Identify which cell holds the provided text, then report its [x, y] central coordinate. 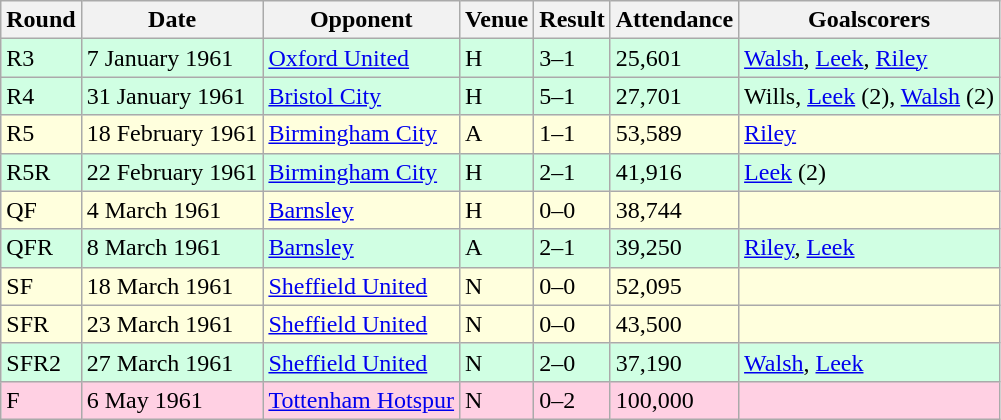
31 January 1961 [172, 96]
R5R [41, 172]
1–1 [572, 134]
R5 [41, 134]
18 February 1961 [172, 134]
8 March 1961 [172, 248]
100,000 [674, 400]
Venue [497, 20]
37,190 [674, 362]
0–2 [572, 400]
Bristol City [362, 96]
22 February 1961 [172, 172]
27,701 [674, 96]
43,500 [674, 324]
5–1 [572, 96]
R4 [41, 96]
SFR2 [41, 362]
Round [41, 20]
SFR [41, 324]
18 March 1961 [172, 286]
Result [572, 20]
Walsh, Leek [870, 362]
Attendance [674, 20]
Opponent [362, 20]
Riley [870, 134]
25,601 [674, 58]
QFR [41, 248]
SF [41, 286]
Riley, Leek [870, 248]
39,250 [674, 248]
Goalscorers [870, 20]
4 March 1961 [172, 210]
41,916 [674, 172]
38,744 [674, 210]
6 May 1961 [172, 400]
2–0 [572, 362]
Oxford United [362, 58]
Walsh, Leek, Riley [870, 58]
Leek (2) [870, 172]
27 March 1961 [172, 362]
53,589 [674, 134]
Date [172, 20]
7 January 1961 [172, 58]
52,095 [674, 286]
QF [41, 210]
Tottenham Hotspur [362, 400]
F [41, 400]
Wills, Leek (2), Walsh (2) [870, 96]
R3 [41, 58]
3–1 [572, 58]
23 March 1961 [172, 324]
